Return [x, y] of the center of cell containing provided text 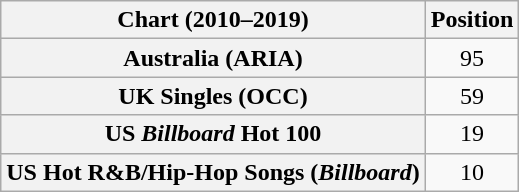
Chart (2010–2019) [213, 20]
US Billboard Hot 100 [213, 134]
95 [472, 58]
US Hot R&B/Hip-Hop Songs (Billboard) [213, 172]
Australia (ARIA) [213, 58]
UK Singles (OCC) [213, 96]
10 [472, 172]
59 [472, 96]
19 [472, 134]
Position [472, 20]
